Return [X, Y] of the center of cell containing provided text 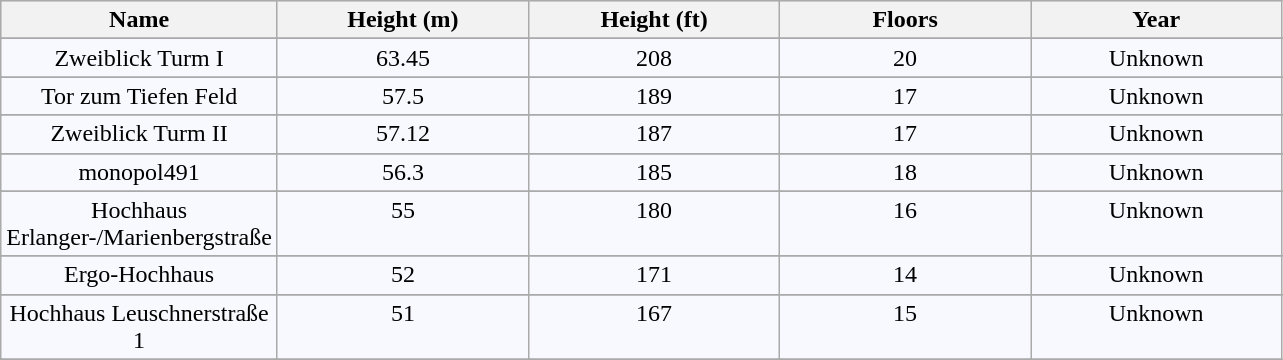
57.12 [402, 134]
187 [654, 134]
189 [654, 96]
208 [654, 58]
16 [906, 224]
Floors [906, 20]
63.45 [402, 58]
Ergo-Hochhaus [140, 275]
55 [402, 224]
57.5 [402, 96]
Height (ft) [654, 20]
Tor zum Tiefen Feld [140, 96]
14 [906, 275]
15 [906, 326]
Year [1156, 20]
Hochhaus Erlanger-/Marienbergstraße [140, 224]
Name [140, 20]
18 [906, 172]
180 [654, 224]
20 [906, 58]
171 [654, 275]
167 [654, 326]
56.3 [402, 172]
Zweiblick Turm I [140, 58]
Zweiblick Turm II [140, 134]
185 [654, 172]
52 [402, 275]
Height (m) [402, 20]
monopol491 [140, 172]
51 [402, 326]
Hochhaus Leuschnerstraße 1 [140, 326]
